Extract the [x, y] coordinate from the center of the cell holding the provided text.  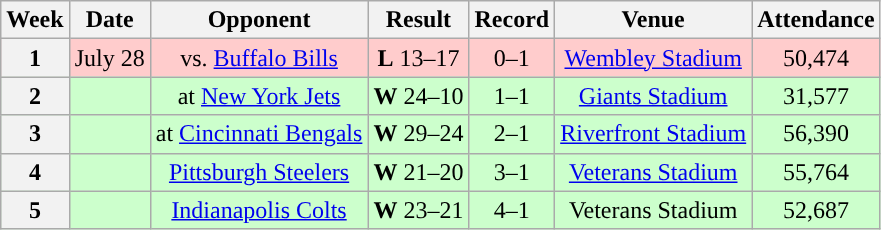
5 [35, 210]
3 [35, 134]
2 [35, 96]
vs. Buffalo Bills [259, 58]
July 28 [110, 58]
W 21–20 [418, 172]
1–1 [512, 96]
Pittsburgh Steelers [259, 172]
4 [35, 172]
Indianapolis Colts [259, 210]
1 [35, 58]
Opponent [259, 20]
Result [418, 20]
Week [35, 20]
Date [110, 20]
Venue [654, 20]
55,764 [816, 172]
Giants Stadium [654, 96]
L 13–17 [418, 58]
50,474 [816, 58]
at Cincinnati Bengals [259, 134]
56,390 [816, 134]
52,687 [816, 210]
W 24–10 [418, 96]
2–1 [512, 134]
3–1 [512, 172]
W 29–24 [418, 134]
4–1 [512, 210]
Riverfront Stadium [654, 134]
at New York Jets [259, 96]
Record [512, 20]
0–1 [512, 58]
Attendance [816, 20]
Wembley Stadium [654, 58]
W 23–21 [418, 210]
31,577 [816, 96]
